From the cell containing the given text, extract its center point as [x, y] coordinate. 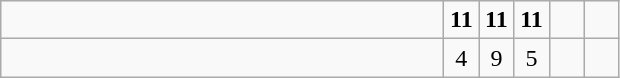
5 [532, 58]
4 [462, 58]
9 [496, 58]
